Extract the [X, Y] coordinate from the center of the cell holding the provided text.  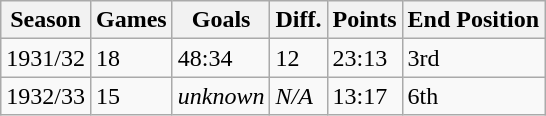
Games [131, 20]
Goals [221, 20]
End Position [473, 20]
1931/32 [46, 58]
3rd [473, 58]
Season [46, 20]
13:17 [364, 96]
unknown [221, 96]
48:34 [221, 58]
Diff. [298, 20]
12 [298, 58]
18 [131, 58]
N/A [298, 96]
15 [131, 96]
6th [473, 96]
1932/33 [46, 96]
Points [364, 20]
23:13 [364, 58]
